Provide the (X, Y) coordinate of the cell's center where the given text is located.  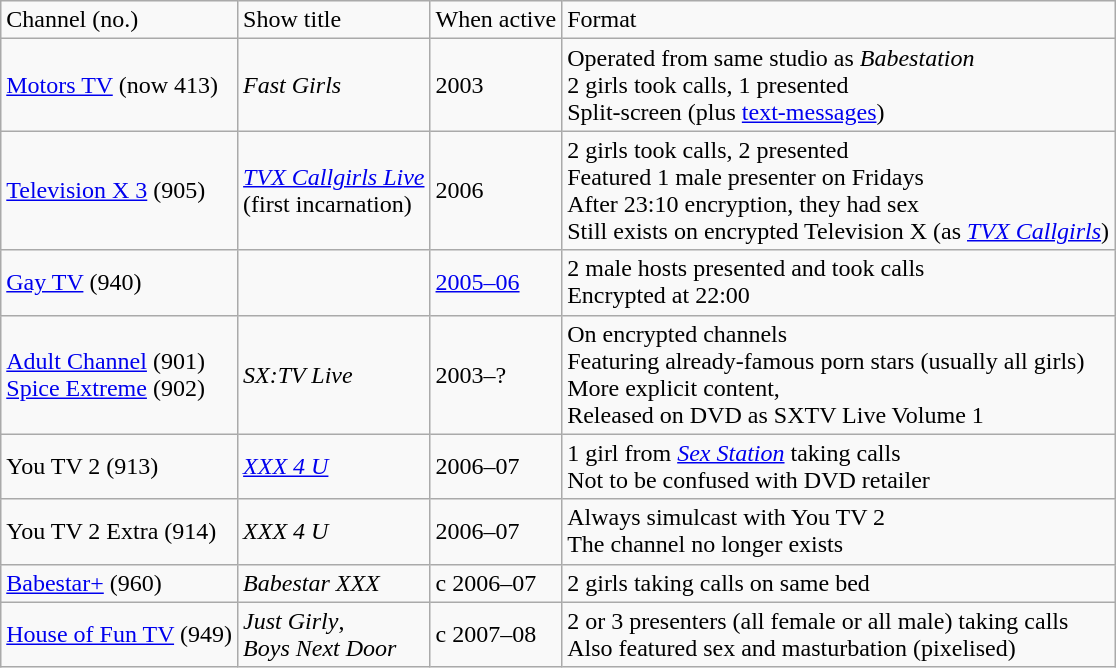
Operated from same studio as Babestation 2 girls took calls, 1 presented Split-screen (plus text-messages) (838, 85)
2005–06 (496, 282)
Babestar+ (960) (120, 583)
Always simulcast with You TV 2 The channel no longer exists (838, 532)
1 girl from Sex Station taking calls Not to be confused with DVD retailer (838, 466)
When active (496, 20)
TVX Callgirls Live (first incarnation) (334, 190)
House of Fun TV (949) (120, 634)
Babestar XXX (334, 583)
On encrypted channels Featuring already-famous porn stars (usually all girls) More explicit content, Released on DVD as SXTV Live Volume 1 (838, 374)
You TV 2 (913) (120, 466)
SX:TV Live (334, 374)
c 2007–08 (496, 634)
Gay TV (940) (120, 282)
Show title (334, 20)
2 girls taking calls on same bed (838, 583)
Format (838, 20)
Television X 3 (905) (120, 190)
Fast Girls (334, 85)
2006 (496, 190)
Adult Channel (901) Spice Extreme (902) (120, 374)
2003 (496, 85)
You TV 2 Extra (914) (120, 532)
c 2006–07 (496, 583)
Just Girly, Boys Next Door (334, 634)
Channel (no.) (120, 20)
2 male hosts presented and took calls Encrypted at 22:00 (838, 282)
Motors TV (now 413) (120, 85)
2003–? (496, 374)
2 or 3 presenters (all female or all male) taking calls Also featured sex and masturbation (pixelised) (838, 634)
